Provide the [x, y] coordinate of the cell's center where the given text is located.  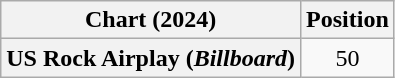
Position [348, 20]
50 [348, 58]
Chart (2024) [151, 20]
US Rock Airplay (Billboard) [151, 58]
